Detect which cell encompasses the target text, then output its [X, Y] center coordinate. 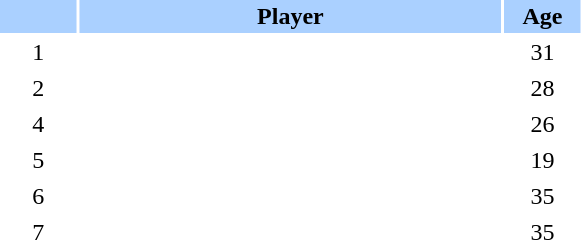
31 [542, 52]
35 [542, 196]
2 [38, 88]
1 [38, 52]
Player [291, 16]
26 [542, 124]
Age [542, 16]
6 [38, 196]
4 [38, 124]
19 [542, 160]
28 [542, 88]
5 [38, 160]
